Scan for the cell matching the given text and deliver its (x, y) coordinate at center. 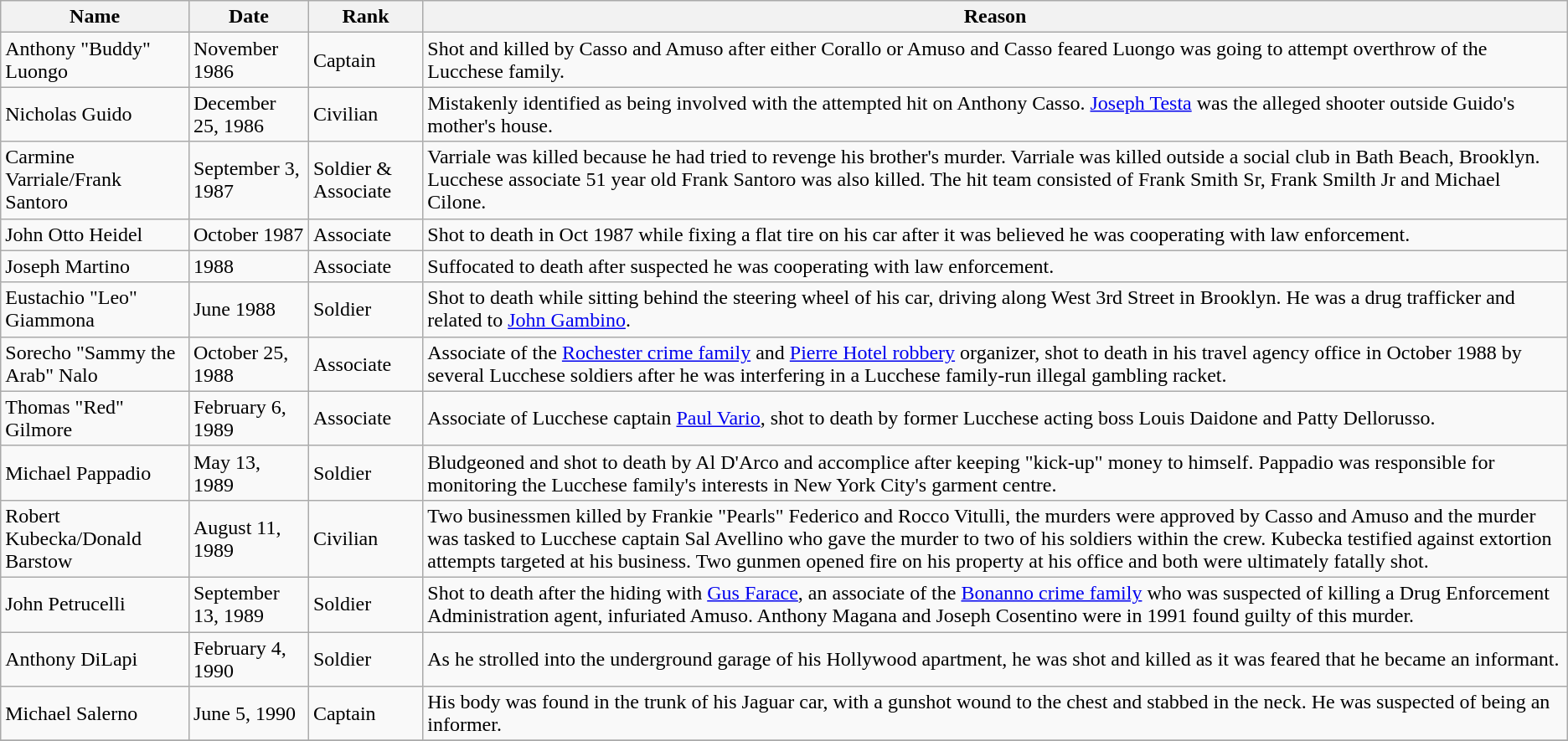
John Petrucelli (95, 605)
September 13, 1989 (248, 605)
May 13, 1989 (248, 472)
Thomas "Red" Gilmore (95, 419)
Shot to death in Oct 1987 while fixing a flat tire on his car after it was believed he was cooperating with law enforcement. (995, 234)
October 25, 1988 (248, 363)
John Otto Heidel (95, 234)
Suffocated to death after suspected he was cooperating with law enforcement. (995, 266)
1988 (248, 266)
Michael Salerno (95, 713)
Robert Kubecka/Donald Barstow (95, 538)
Reason (995, 17)
Joseph Martino (95, 266)
Mistakenly identified as being involved with the attempted hit on Anthony Casso. Joseph Testa was the alleged shooter outside Guido's mother's house. (995, 114)
Anthony "Buddy" Luongo (95, 60)
Michael Pappadio (95, 472)
Carmine Varriale/Frank Santoro (95, 180)
Associate of Lucchese captain Paul Vario, shot to death by former Lucchese acting boss Louis Daidone and Patty Dellorusso. (995, 419)
Name (95, 17)
June 1988 (248, 310)
September 3, 1987 (248, 180)
June 5, 1990 (248, 713)
February 6, 1989 (248, 419)
Eustachio "Leo" Giammona (95, 310)
November 1986 (248, 60)
August 11, 1989 (248, 538)
February 4, 1990 (248, 658)
His body was found in the trunk of his Jaguar car, with a gunshot wound to the chest and stabbed in the neck. He was suspected of being an informer. (995, 713)
Anthony DiLapi (95, 658)
Date (248, 17)
Soldier & Associate (365, 180)
Rank (365, 17)
Nicholas Guido (95, 114)
Shot and killed by Casso and Amuso after either Corallo or Amuso and Casso feared Luongo was going to attempt overthrow of the Lucchese family. (995, 60)
As he strolled into the underground garage of his Hollywood apartment, he was shot and killed as it was feared that he became an informant. (995, 658)
Sorecho "Sammy the Arab" Nalo (95, 363)
October 1987 (248, 234)
December 25, 1986 (248, 114)
